Return (x, y) of the center of cell containing provided text 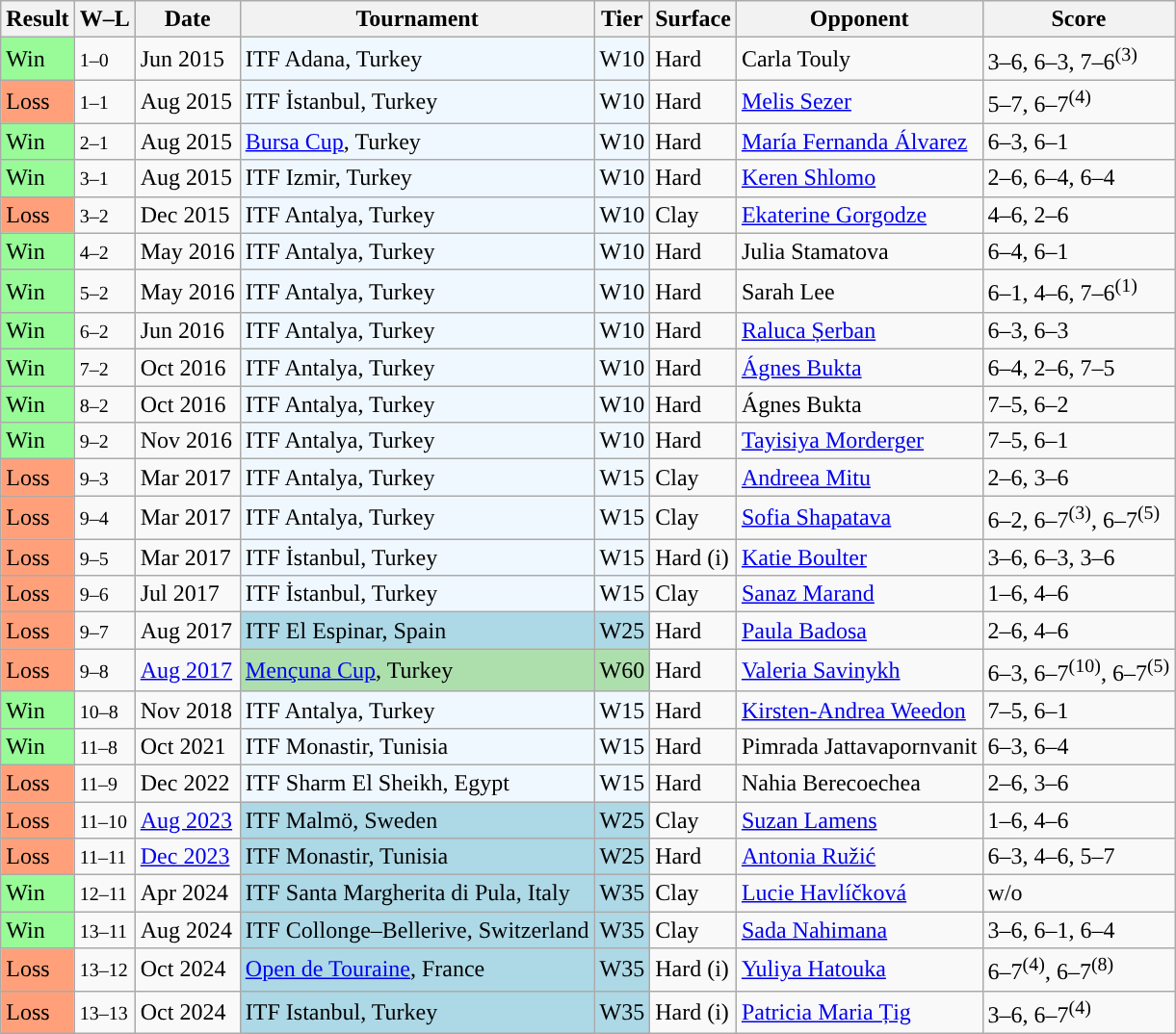
6–4, 2–6, 7–5 (1079, 368)
11–11 (104, 857)
9–5 (104, 557)
3–6, 6–1, 6–4 (1079, 930)
Andreea Mitu (859, 478)
Paula Badosa (859, 631)
Katie Boulter (859, 557)
Ekaterine Gorgodze (859, 215)
Bursa Cup, Turkey (417, 142)
Sanaz Marand (859, 594)
Result (38, 19)
Jul 2017 (187, 594)
6–4, 6–1 (1079, 251)
Sarah Lee (859, 291)
2–6, 4–6 (1079, 631)
3–6, 6–3, 7–6(3) (1079, 60)
Apr 2024 (187, 893)
3–6, 6–3, 3–6 (1079, 557)
9–7 (104, 631)
Lucie Havlíčková (859, 893)
Score (1079, 19)
ITF Collonge–Bellerive, Switzerland (417, 930)
Jun 2016 (187, 331)
4–2 (104, 251)
11–8 (104, 746)
W60 (622, 670)
10–8 (104, 710)
Tournament (417, 19)
w/o (1079, 893)
Dec 2022 (187, 783)
Aug 2024 (187, 930)
7–5, 6–2 (1079, 404)
Suzan Lamens (859, 820)
Surface (693, 19)
Patricia Maria Țig (859, 1013)
6–1, 4–6, 7–6(1) (1079, 291)
Aug 2023 (187, 820)
13–11 (104, 930)
6–3, 4–6, 5–7 (1079, 857)
6–3, 6–7(10), 6–7(5) (1079, 670)
Opponent (859, 19)
Mençuna Cup, Turkey (417, 670)
ITF Adana, Turkey (417, 60)
6–2, 6–7(3), 6–7(5) (1079, 518)
Sofia Shapatava (859, 518)
Nahia Berecoechea (859, 783)
9–3 (104, 478)
3–6, 6–7(4) (1079, 1013)
6–7(4), 6–7(8) (1079, 970)
11–10 (104, 820)
Keren Shlomo (859, 178)
ITF Istanbul, Turkey (417, 1013)
ITF Santa Margherita di Pula, Italy (417, 893)
Carla Touly (859, 60)
12–11 (104, 893)
Dec 2023 (187, 857)
1–0 (104, 60)
Date (187, 19)
Kirsten-Andrea Weedon (859, 710)
4–6, 2–6 (1079, 215)
6–3, 6–1 (1079, 142)
3–2 (104, 215)
W–L (104, 19)
9–8 (104, 670)
Tier (622, 19)
ITF El Espinar, Spain (417, 631)
13–13 (104, 1013)
Nov 2016 (187, 441)
6–3, 6–4 (1079, 746)
1–1 (104, 102)
Melis Sezer (859, 102)
Valeria Savinykh (859, 670)
Dec 2015 (187, 215)
ITF Malmö, Sweden (417, 820)
Jun 2015 (187, 60)
13–12 (104, 970)
Julia Stamatova (859, 251)
Open de Touraine, France (417, 970)
Tayisiya Morderger (859, 441)
8–2 (104, 404)
3–1 (104, 178)
7–2 (104, 368)
ITF Sharm El Sheikh, Egypt (417, 783)
6–3, 6–3 (1079, 331)
Raluca Șerban (859, 331)
Nov 2018 (187, 710)
11–9 (104, 783)
9–2 (104, 441)
5–2 (104, 291)
6–2 (104, 331)
2–6, 6–4, 6–4 (1079, 178)
2–1 (104, 142)
Antonia Ružić (859, 857)
Oct 2021 (187, 746)
9–4 (104, 518)
9–6 (104, 594)
María Fernanda Álvarez (859, 142)
Yuliya Hatouka (859, 970)
5–7, 6–7(4) (1079, 102)
Pimrada Jattavapornvanit (859, 746)
Sada Nahimana (859, 930)
ITF Izmir, Turkey (417, 178)
